Output the (X, Y) coordinate of the center of the cell containing the given text.  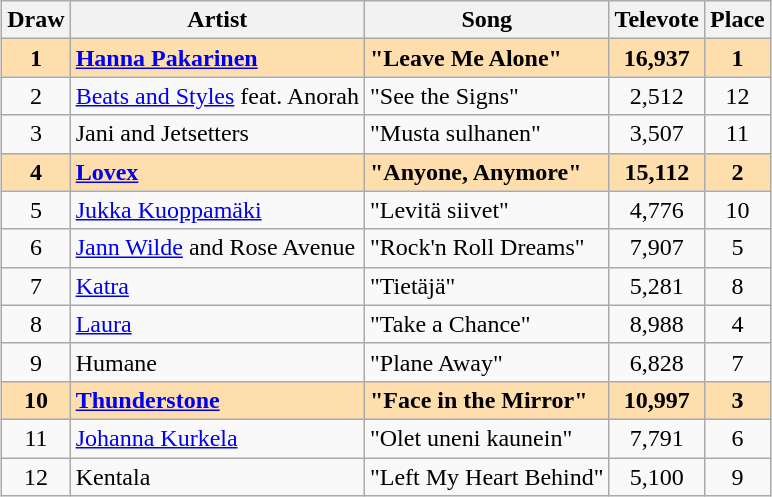
5,100 (656, 477)
Beats and Styles feat. Anorah (217, 96)
"Anyone, Anymore" (486, 172)
Hanna Pakarinen (217, 58)
Jann Wilde and Rose Avenue (217, 248)
Song (486, 20)
10,997 (656, 400)
7,907 (656, 248)
"Left My Heart Behind" (486, 477)
Johanna Kurkela (217, 438)
6,828 (656, 362)
"Musta sulhanen" (486, 134)
"Levitä siivet" (486, 210)
Lovex (217, 172)
7,791 (656, 438)
Draw (36, 20)
Kentala (217, 477)
Televote (656, 20)
"Olet uneni kaunein" (486, 438)
Katra (217, 286)
Jani and Jetsetters (217, 134)
"Tietäjä" (486, 286)
Jukka Kuoppamäki (217, 210)
Artist (217, 20)
15,112 (656, 172)
5,281 (656, 286)
8,988 (656, 324)
4,776 (656, 210)
Thunderstone (217, 400)
Laura (217, 324)
"Plane Away" (486, 362)
"See the Signs" (486, 96)
Humane (217, 362)
3,507 (656, 134)
Place (738, 20)
"Take a Chance" (486, 324)
16,937 (656, 58)
"Rock'n Roll Dreams" (486, 248)
"Face in the Mirror" (486, 400)
2,512 (656, 96)
"Leave Me Alone" (486, 58)
